Detect which cell encompasses the target text, then output its [X, Y] center coordinate. 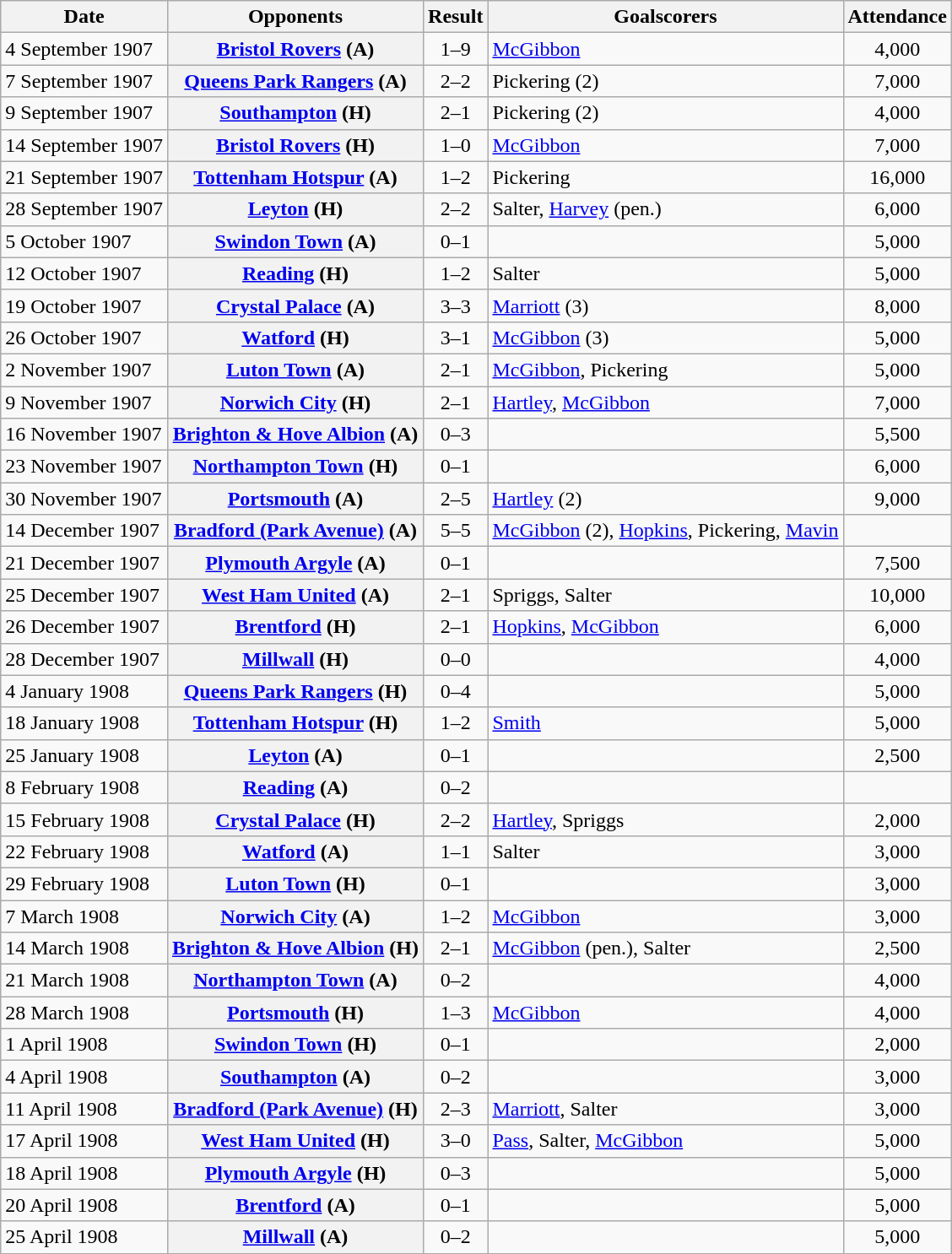
Portsmouth (A) [295, 499]
5 October 1907 [84, 241]
25 December 1907 [84, 595]
Brighton & Hove Albion (H) [295, 949]
Bradford (Park Avenue) (A) [295, 531]
Millwall (A) [295, 1237]
28 September 1907 [84, 209]
Hartley, Spriggs [665, 819]
West Ham United (H) [295, 1141]
Tottenham Hotspur (A) [295, 177]
14 September 1907 [84, 145]
29 February 1908 [84, 884]
Hartley (2) [665, 499]
14 March 1908 [84, 949]
2 November 1907 [84, 370]
18 January 1908 [84, 723]
16 November 1907 [84, 435]
Plymouth Argyle (A) [295, 563]
25 January 1908 [84, 755]
Plymouth Argyle (H) [295, 1173]
Tottenham Hotspur (H) [295, 723]
2–5 [456, 499]
Queens Park Rangers (H) [295, 691]
Portsmouth (H) [295, 1013]
Marriott (3) [665, 305]
30 November 1907 [84, 499]
Norwich City (H) [295, 403]
Date [84, 17]
Goalscorers [665, 17]
3–1 [456, 338]
Bristol Rovers (A) [295, 49]
McGibbon (3) [665, 338]
Norwich City (A) [295, 916]
Watford (A) [295, 851]
Northampton Town (A) [295, 981]
9 November 1907 [84, 403]
Result [456, 17]
8,000 [897, 305]
4 September 1907 [84, 49]
17 April 1908 [84, 1141]
Reading (A) [295, 787]
Bristol Rovers (H) [295, 145]
3–3 [456, 305]
5,500 [897, 435]
11 April 1908 [84, 1109]
22 February 1908 [84, 851]
Hartley, McGibbon [665, 403]
McGibbon (2), Hopkins, Pickering, Mavin [665, 531]
1–9 [456, 49]
0–4 [456, 691]
12 October 1907 [84, 273]
1 April 1908 [84, 1045]
26 October 1907 [84, 338]
4 April 1908 [84, 1077]
Reading (H) [295, 273]
Luton Town (H) [295, 884]
25 April 1908 [84, 1237]
Swindon Town (A) [295, 241]
Bradford (Park Avenue) (H) [295, 1109]
McGibbon (pen.), Salter [665, 949]
18 April 1908 [84, 1173]
Millwall (H) [295, 659]
21 March 1908 [84, 981]
14 December 1907 [84, 531]
Watford (H) [295, 338]
1–1 [456, 851]
19 October 1907 [84, 305]
0–0 [456, 659]
Marriott, Salter [665, 1109]
Leyton (H) [295, 209]
Brighton & Hove Albion (A) [295, 435]
3–0 [456, 1141]
7,500 [897, 563]
10,000 [897, 595]
Northampton Town (H) [295, 467]
2–3 [456, 1109]
Pass, Salter, McGibbon [665, 1141]
Brentford (A) [295, 1205]
Salter, Harvey (pen.) [665, 209]
Crystal Palace (H) [295, 819]
4 January 1908 [84, 691]
7 September 1907 [84, 81]
Southampton (H) [295, 113]
1–3 [456, 1013]
Opponents [295, 17]
28 December 1907 [84, 659]
8 February 1908 [84, 787]
Crystal Palace (A) [295, 305]
Swindon Town (H) [295, 1045]
Leyton (A) [295, 755]
7 March 1908 [84, 916]
9 September 1907 [84, 113]
Southampton (A) [295, 1077]
1–0 [456, 145]
Spriggs, Salter [665, 595]
McGibbon, Pickering [665, 370]
20 April 1908 [84, 1205]
Attendance [897, 17]
Smith [665, 723]
West Ham United (A) [295, 595]
23 November 1907 [84, 467]
Pickering [665, 177]
9,000 [897, 499]
Hopkins, McGibbon [665, 627]
15 February 1908 [84, 819]
5–5 [456, 531]
Luton Town (A) [295, 370]
28 March 1908 [84, 1013]
21 September 1907 [84, 177]
Queens Park Rangers (A) [295, 81]
Brentford (H) [295, 627]
26 December 1907 [84, 627]
21 December 1907 [84, 563]
16,000 [897, 177]
